Detect which cell encompasses the target text, then output its [x, y] center coordinate. 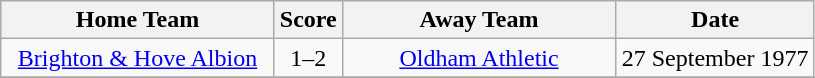
Date [716, 20]
Oldham Athletic [479, 58]
Brighton & Hove Albion [138, 58]
1–2 [308, 58]
Away Team [479, 20]
Home Team [138, 20]
Score [308, 20]
27 September 1977 [716, 58]
